Pinpoint the cell where the given text exists, returning its (x, y) midpoint coordinate. 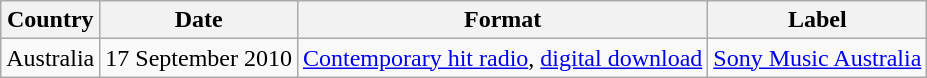
Country (50, 20)
17 September 2010 (199, 58)
Contemporary hit radio, digital download (502, 58)
Format (502, 20)
Sony Music Australia (818, 58)
Australia (50, 58)
Label (818, 20)
Date (199, 20)
